Capture the cell that displays the provided text and extract its (X, Y) central coordinate. 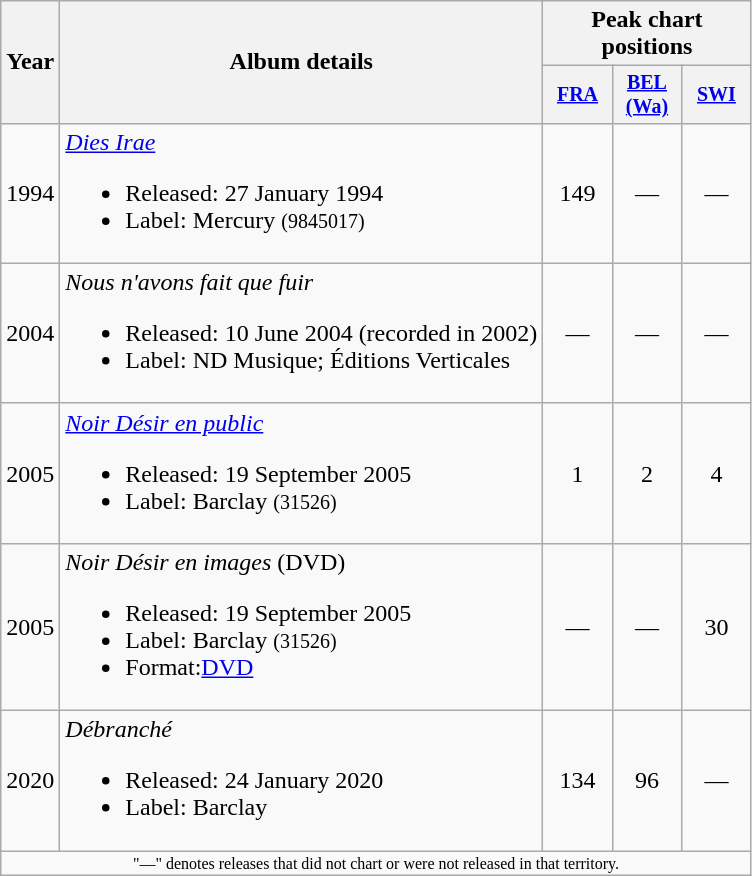
96 (646, 781)
4 (716, 473)
Album details (302, 62)
Noir Désir en publicReleased: 19 September 2005Label: Barclay (31526) (302, 473)
30 (716, 626)
2020 (30, 781)
Dies IraeReleased: 27 January 1994Label: Mercury (9845017) (302, 193)
SWI (716, 94)
Nous n'avons fait que fuirReleased: 10 June 2004 (recorded in 2002)Label: ND Musique; Éditions Verticales (302, 333)
Noir Désir en images (DVD)Released: 19 September 2005Label: Barclay (31526)Format:DVD (302, 626)
149 (578, 193)
DébranchéReleased: 24 January 2020Label: Barclay (302, 781)
2004 (30, 333)
1994 (30, 193)
2 (646, 473)
1 (578, 473)
134 (578, 781)
Peak chart positions (647, 34)
Year (30, 62)
"—" denotes releases that did not chart or were not released in that territory. (376, 863)
BEL(Wa) (646, 94)
FRA (578, 94)
